Pinpoint the cell where the given text exists, returning its (x, y) midpoint coordinate. 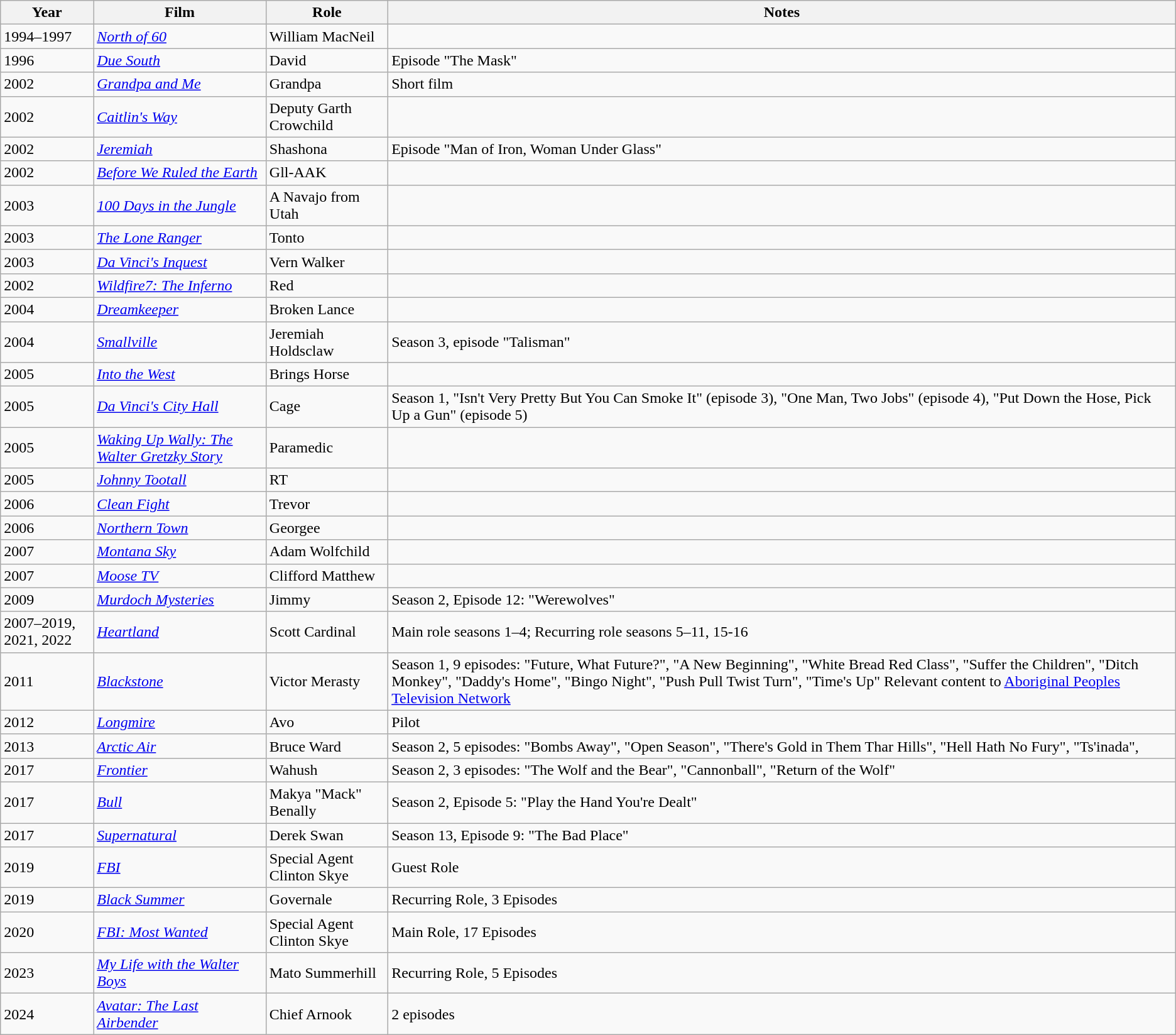
2023 (47, 973)
Wildfire7: The Inferno (180, 285)
Bruce Ward (327, 746)
Season 1, "Isn't Very Pretty But You Can Smoke It" (episode 3), "One Man, Two Jobs" (episode 4), "Put Down the Hose, Pick Up a Gun" (episode 5) (782, 407)
Murdoch Mysteries (180, 600)
2 episodes (782, 1014)
Heartland (180, 632)
Mato Summerhill (327, 973)
Adam Wolfchild (327, 552)
North of 60 (180, 36)
Victor Merasty (327, 681)
Notes (782, 13)
Clean Fight (180, 504)
Avatar: The Last Airbender (180, 1014)
Season 2, Episode 5: "Play the Hand You're Dealt" (782, 802)
Johnny Tootall (180, 480)
Film (180, 13)
Dreamkeeper (180, 309)
Episode "The Mask" (782, 60)
Season 2, Episode 12: "Werewolves" (782, 600)
Jimmy (327, 600)
Clifford Matthew (327, 576)
Jeremiah (180, 149)
Blackstone (180, 681)
Into the West (180, 375)
A Navajo from Utah (327, 205)
Moose TV (180, 576)
1996 (47, 60)
Da Vinci's Inquest (180, 261)
Montana Sky (180, 552)
Role (327, 13)
Gll-AAK (327, 173)
Scott Cardinal (327, 632)
Guest Role (782, 867)
Da Vinci's City Hall (180, 407)
Derek Swan (327, 835)
2024 (47, 1014)
Season 13, Episode 9: "The Bad Place" (782, 835)
Grandpa (327, 84)
Supernatural (180, 835)
Trevor (327, 504)
Chief Arnook (327, 1014)
Caitlin's Way (180, 117)
Black Summer (180, 900)
Cage (327, 407)
Smallville (180, 342)
2011 (47, 681)
2012 (47, 722)
Grandpa and Me (180, 84)
David (327, 60)
Season 3, episode "Talisman" (782, 342)
Broken Lance (327, 309)
Due South (180, 60)
RT (327, 480)
Northern Town (180, 528)
Before We Ruled the Earth (180, 173)
Brings Horse (327, 375)
Georgee (327, 528)
Avo (327, 722)
Governale (327, 900)
2013 (47, 746)
Episode "Man of Iron, Woman Under Glass" (782, 149)
Season 2, 3 episodes: "The Wolf and the Bear", "Cannonball", "Return of the Wolf" (782, 770)
Tonto (327, 238)
100 Days in the Jungle (180, 205)
Waking Up Wally: The Walter Gretzky Story (180, 447)
1994–1997 (47, 36)
2007–2019, 2021, 2022 (47, 632)
Main role seasons 1–4; Recurring role seasons 5–11, 15-16 (782, 632)
William MacNeil (327, 36)
Vern Walker (327, 261)
Arctic Air (180, 746)
Red (327, 285)
Paramedic (327, 447)
Recurring Role, 5 Episodes (782, 973)
Main Role, 17 Episodes (782, 933)
Frontier (180, 770)
Longmire (180, 722)
Wahush (327, 770)
FBI: Most Wanted (180, 933)
Makya "Mack" Benally (327, 802)
Bull (180, 802)
Shashona (327, 149)
The Lone Ranger (180, 238)
Deputy Garth Crowchild (327, 117)
My Life with the Walter Boys (180, 973)
2020 (47, 933)
Recurring Role, 3 Episodes (782, 900)
Jeremiah Holdsclaw (327, 342)
Short film (782, 84)
Pilot (782, 722)
FBI (180, 867)
2009 (47, 600)
Season 2, 5 episodes: "Bombs Away", "Open Season", "There's Gold in Them Thar Hills", "Hell Hath No Fury", "Ts'inada", (782, 746)
Year (47, 13)
